Output the [X, Y] coordinate of the center of the cell containing the given text.  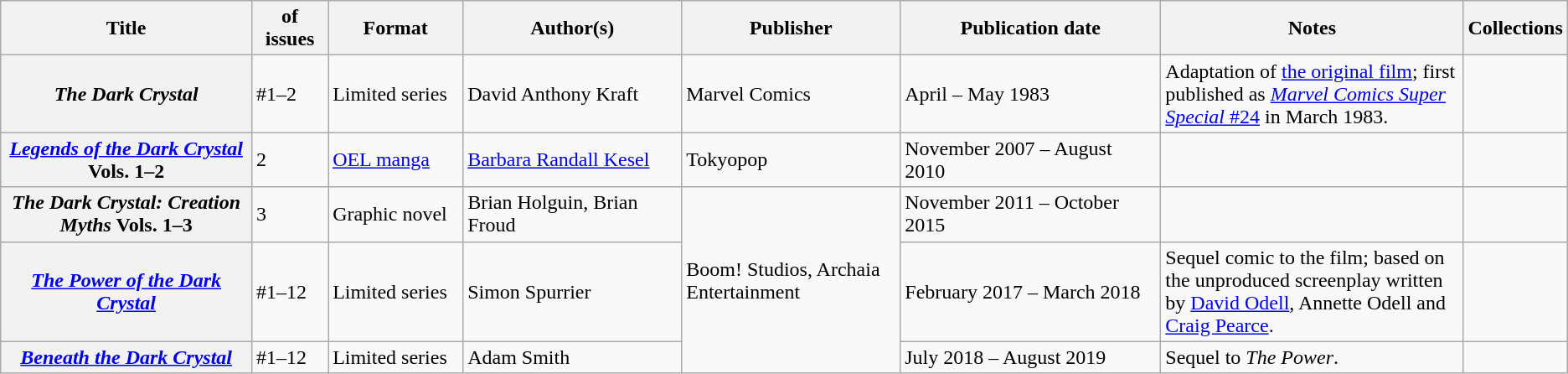
Publisher [791, 29]
Sequel to The Power. [1312, 357]
The Dark Crystal: Creation Myths Vols. 1–3 [126, 215]
Title [126, 29]
Adam Smith [573, 357]
Publication date [1030, 29]
Sequel comic to the film; based on the unproduced screenplay written by David Odell, Annette Odell and Craig Pearce. [1312, 292]
Legends of the Dark Crystal Vols. 1–2 [126, 159]
Notes [1312, 29]
The Power of the Dark Crystal [126, 292]
Author(s) [573, 29]
The Dark Crystal [126, 94]
April – May 1983 [1030, 94]
OEL manga [395, 159]
of issues [290, 29]
Format [395, 29]
Brian Holguin, Brian Froud [573, 215]
#1–2 [290, 94]
2 [290, 159]
February 2017 – March 2018 [1030, 292]
Simon Spurrier [573, 292]
Barbara Randall Kesel [573, 159]
November 2007 – August 2010 [1030, 159]
Boom! Studios, Archaia Entertainment [791, 280]
Graphic novel [395, 215]
Tokyopop [791, 159]
3 [290, 215]
November 2011 – October 2015 [1030, 215]
July 2018 – August 2019 [1030, 357]
David Anthony Kraft [573, 94]
Beneath the Dark Crystal [126, 357]
Collections [1515, 29]
Marvel Comics [791, 94]
Adaptation of the original film; first published as Marvel Comics Super Special #24 in March 1983. [1312, 94]
